From the cell containing the given text, extract its center point as (X, Y) coordinate. 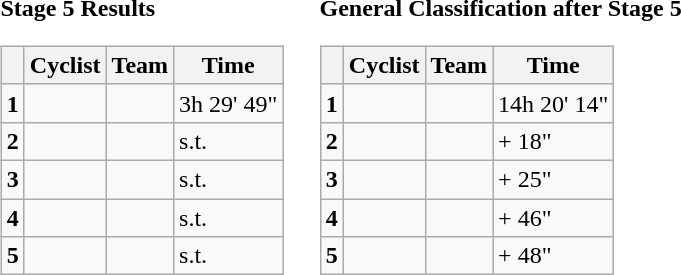
+ 46" (554, 217)
+ 25" (554, 179)
14h 20' 14" (554, 103)
+ 48" (554, 256)
+ 18" (554, 141)
3h 29' 49" (228, 103)
